Extract the [X, Y] coordinate from the center of the cell holding the provided text.  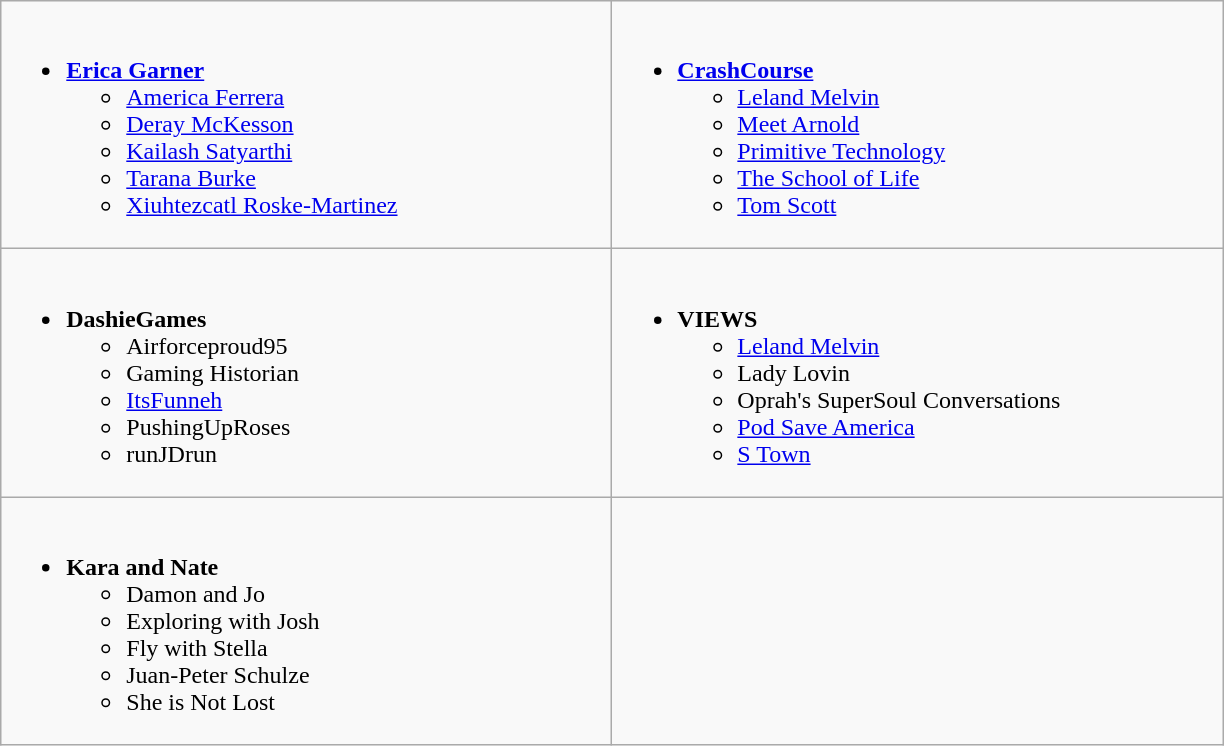
DashieGamesAirforceproud95Gaming HistorianItsFunnehPushingUpRosesrunJDrun [306, 373]
Kara and NateDamon and JoExploring with JoshFly with StellaJuan-Peter SchulzeShe is Not Lost [306, 621]
VIEWSLeland MelvinLady LovinOprah's SuperSoul ConversationsPod Save AmericaS Town [918, 373]
Erica GarnerAmerica FerreraDeray McKessonKailash SatyarthiTarana BurkeXiuhtezcatl Roske-Martinez [306, 125]
CrashCourseLeland MelvinMeet ArnoldPrimitive TechnologyThe School of LifeTom Scott [918, 125]
